Pinpoint the cell where the given text exists, returning its (x, y) midpoint coordinate. 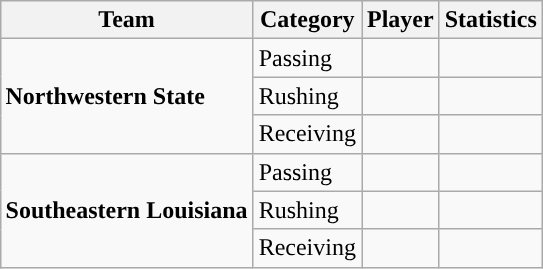
Category (307, 20)
Northwestern State (126, 96)
Team (126, 20)
Southeastern Louisiana (126, 210)
Player (401, 20)
Statistics (490, 20)
